Scan for the cell matching the given text and deliver its (x, y) coordinate at center. 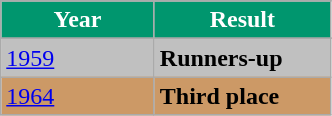
Third place (242, 96)
Year (78, 20)
Result (242, 20)
1959 (78, 58)
1964 (78, 96)
Runners-up (242, 58)
